Locate the cell with the specified text and output its [x, y] center coordinate. 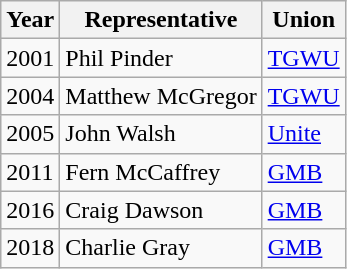
Year [30, 20]
Union [304, 20]
Phil Pinder [161, 58]
Craig Dawson [161, 210]
2001 [30, 58]
Unite [304, 134]
2016 [30, 210]
2018 [30, 248]
2004 [30, 96]
Charlie Gray [161, 248]
Representative [161, 20]
Fern McCaffrey [161, 172]
Matthew McGregor [161, 96]
2005 [30, 134]
2011 [30, 172]
John Walsh [161, 134]
